Locate the cell with the specified text and output its (x, y) center coordinate. 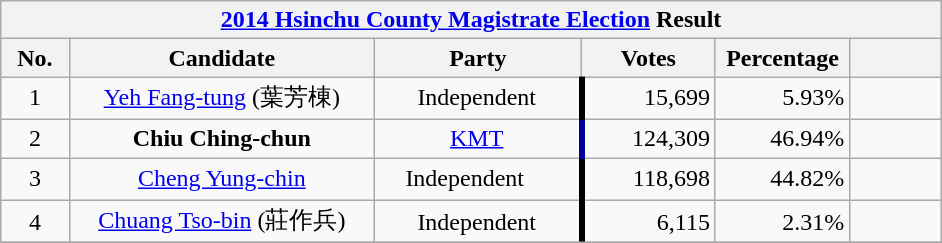
Chuang Tso-bin (莊作兵) (222, 222)
44.82% (782, 180)
2.31% (782, 222)
Chiu Ching-chun (222, 138)
1 (34, 98)
Yeh Fang-tung (葉芳棟) (222, 98)
15,699 (648, 98)
3 (34, 180)
Candidate (222, 58)
6,115 (648, 222)
2 (34, 138)
2014 Hsinchu County Magistrate Election Result (470, 20)
No. (34, 58)
Cheng Yung-chin (222, 180)
Votes (648, 58)
46.94% (782, 138)
4 (34, 222)
118,698 (648, 180)
Percentage (782, 58)
5.93% (782, 98)
124,309 (648, 138)
KMT (478, 138)
Party (478, 58)
